Extract the (X, Y) coordinate from the center of the cell holding the provided text.  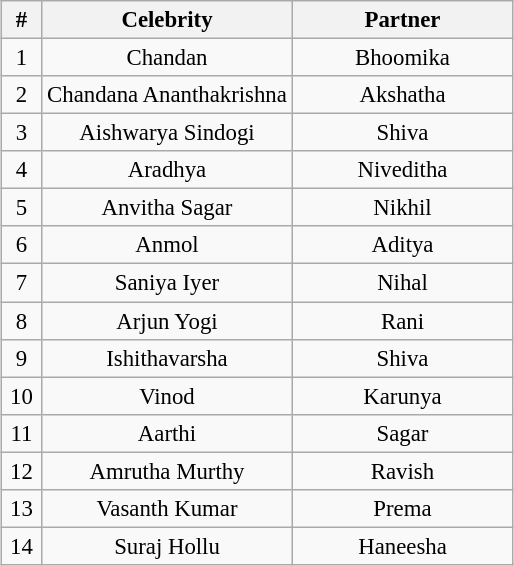
7 (22, 283)
Niveditha (402, 170)
Aditya (402, 245)
2 (22, 95)
Nikhil (402, 208)
14 (22, 546)
Aradhya (167, 170)
Anvitha Sagar (167, 208)
Amrutha Murthy (167, 471)
8 (22, 321)
Ishithavarsha (167, 358)
12 (22, 471)
4 (22, 170)
Nihal (402, 283)
Karunya (402, 396)
Saniya Iyer (167, 283)
Vinod (167, 396)
Akshatha (402, 95)
Haneesha (402, 546)
Chandana Ananthakrishna (167, 95)
Aarthi (167, 433)
1 (22, 57)
# (22, 20)
Prema (402, 508)
6 (22, 245)
Partner (402, 20)
Suraj Hollu (167, 546)
11 (22, 433)
Vasanth Kumar (167, 508)
Rani (402, 321)
Bhoomika (402, 57)
Celebrity (167, 20)
Arjun Yogi (167, 321)
Anmol (167, 245)
3 (22, 133)
Ravish (402, 471)
Chandan (167, 57)
Sagar (402, 433)
Aishwarya Sindogi (167, 133)
9 (22, 358)
5 (22, 208)
13 (22, 508)
10 (22, 396)
